Determine the [X, Y] coordinate at the center of the cell enclosing the given text.  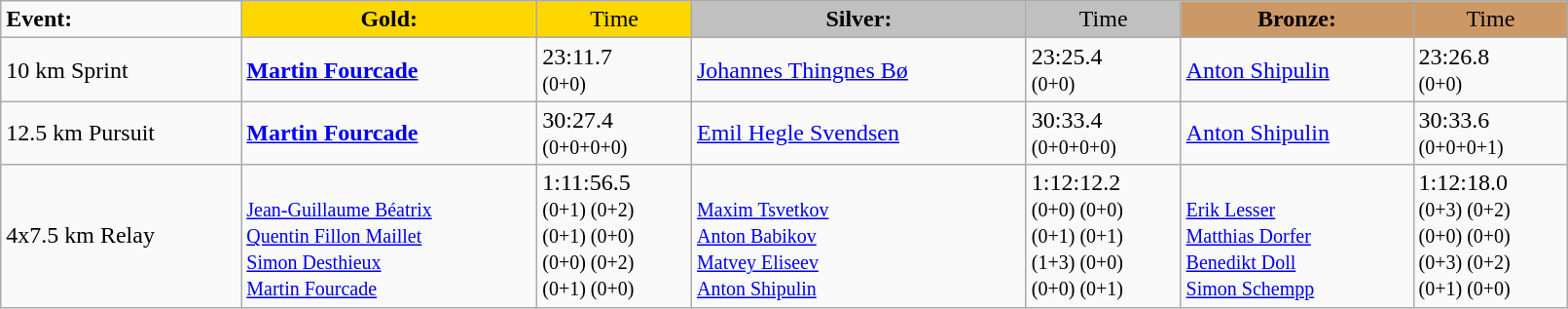
23:11.7(0+0) [615, 70]
Silver: [858, 19]
4x7.5 km Relay [121, 236]
30:33.6(0+0+0+1) [1491, 133]
30:33.4(0+0+0+0) [1104, 133]
Jean-Guillaume BéatrixQuentin Fillon MailletSimon DesthieuxMartin Fourcade [389, 236]
Erik LesserMatthias DorferBenedikt DollSimon Schempp [1296, 236]
Maxim TsvetkovAnton BabikovMatvey EliseevAnton Shipulin [858, 236]
10 km Sprint [121, 70]
Johannes Thingnes Bø [858, 70]
23:25.4(0+0) [1104, 70]
30:27.4(0+0+0+0) [615, 133]
Bronze: [1296, 19]
Event: [121, 19]
Gold: [389, 19]
12.5 km Pursuit [121, 133]
1:12:12.2(0+0) (0+0)(0+1) (0+1)(1+3) (0+0)(0+0) (0+1) [1104, 236]
1:11:56.5(0+1) (0+2)(0+1) (0+0)(0+0) (0+2)(0+1) (0+0) [615, 236]
1:12:18.0(0+3) (0+2)(0+0) (0+0)(0+3) (0+2)(0+1) (0+0) [1491, 236]
23:26.8(0+0) [1491, 70]
Emil Hegle Svendsen [858, 133]
